Extract the [x, y] coordinate from the center of the cell holding the provided text.  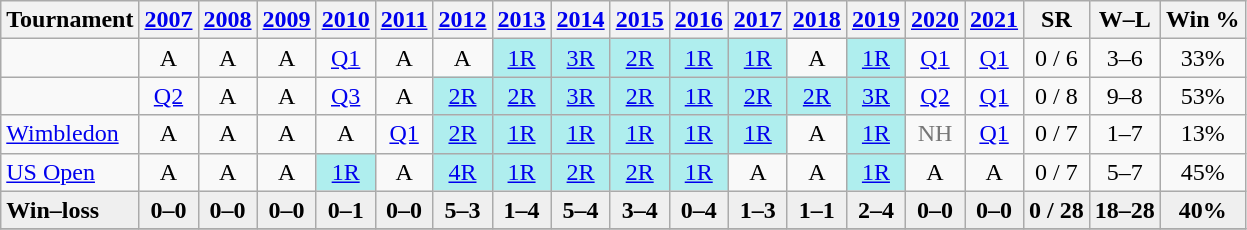
45% [1202, 172]
US Open [70, 172]
1–3 [758, 210]
2013 [522, 20]
2010 [346, 20]
13% [1202, 134]
2008 [228, 20]
SR [1057, 20]
2017 [758, 20]
Wimbledon [70, 134]
9–8 [1124, 96]
4R [462, 172]
2009 [286, 20]
40% [1202, 210]
2011 [404, 20]
2021 [994, 20]
0–4 [698, 210]
2018 [816, 20]
NH [934, 134]
2–4 [876, 210]
5–4 [580, 210]
1–1 [816, 210]
2015 [640, 20]
0 / 6 [1057, 58]
Q3 [346, 96]
0–1 [346, 210]
1–7 [1124, 134]
5–7 [1124, 172]
2019 [876, 20]
3–6 [1124, 58]
Win % [1202, 20]
3–4 [640, 210]
2016 [698, 20]
0 / 8 [1057, 96]
0 / 28 [1057, 210]
53% [1202, 96]
2014 [580, 20]
2007 [168, 20]
2020 [934, 20]
Tournament [70, 20]
18–28 [1124, 210]
1–4 [522, 210]
5–3 [462, 210]
33% [1202, 58]
Win–loss [70, 210]
W–L [1124, 20]
2012 [462, 20]
